Identify which cell holds the provided text, then report its (X, Y) central coordinate. 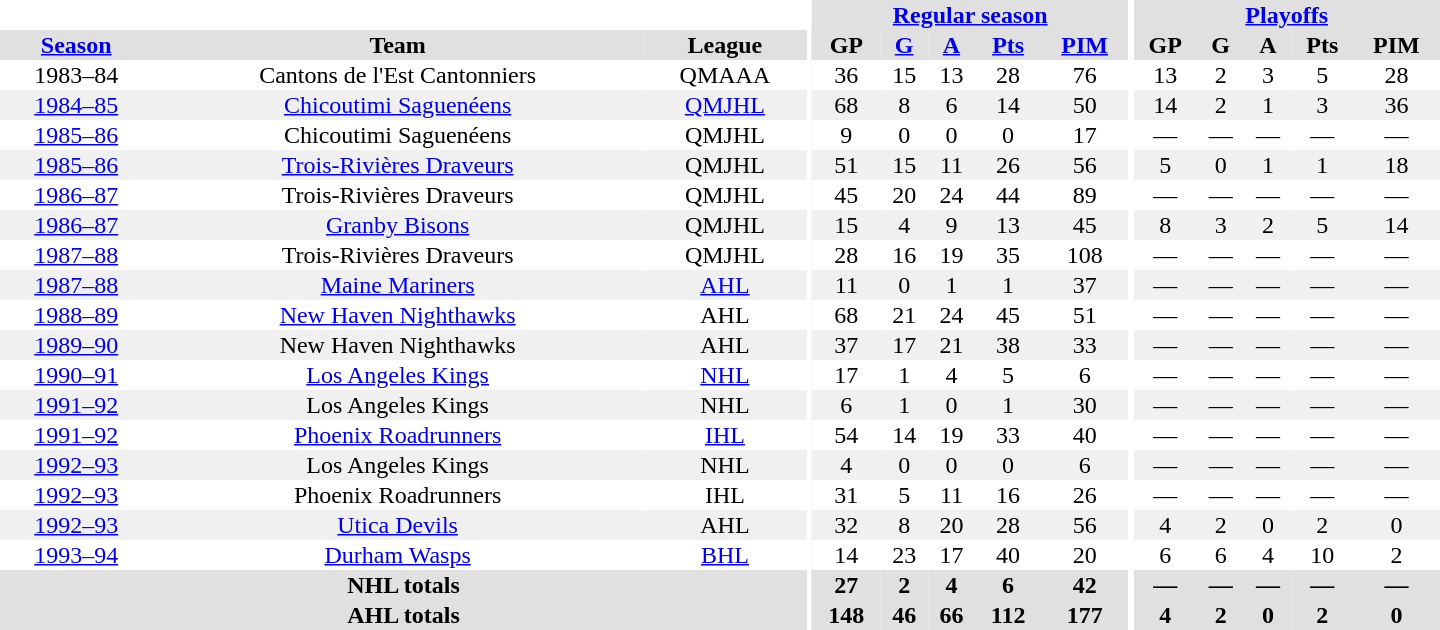
QMAAA (725, 75)
18 (1396, 165)
27 (846, 585)
Utica Devils (397, 525)
10 (1322, 555)
AHL totals (404, 615)
148 (846, 615)
Durham Wasps (397, 555)
177 (1084, 615)
1988–89 (76, 315)
23 (904, 555)
BHL (725, 555)
Playoffs (1286, 15)
112 (1008, 615)
76 (1084, 75)
35 (1008, 255)
32 (846, 525)
League (725, 45)
54 (846, 435)
44 (1008, 195)
1989–90 (76, 345)
1984–85 (76, 105)
Cantons de l'Est Cantonniers (397, 75)
66 (952, 615)
89 (1084, 195)
Season (76, 45)
1990–91 (76, 375)
NHL totals (404, 585)
Regular season (970, 15)
42 (1084, 585)
50 (1084, 105)
1993–94 (76, 555)
31 (846, 495)
1983–84 (76, 75)
38 (1008, 345)
30 (1084, 405)
Maine Mariners (397, 285)
Team (397, 45)
Granby Bisons (397, 225)
108 (1084, 255)
46 (904, 615)
